Scan for the cell matching the given text and deliver its [x, y] coordinate at center. 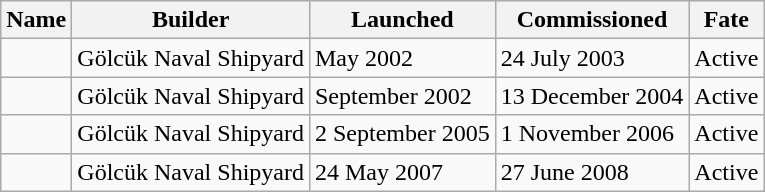
May 2002 [402, 58]
1 November 2006 [592, 134]
13 December 2004 [592, 96]
Name [36, 20]
24 July 2003 [592, 58]
Launched [402, 20]
Builder [191, 20]
Fate [726, 20]
Commissioned [592, 20]
September 2002 [402, 96]
2 September 2005 [402, 134]
27 June 2008 [592, 172]
24 May 2007 [402, 172]
